Provide the (X, Y) coordinate of the cell's center where the given text is located.  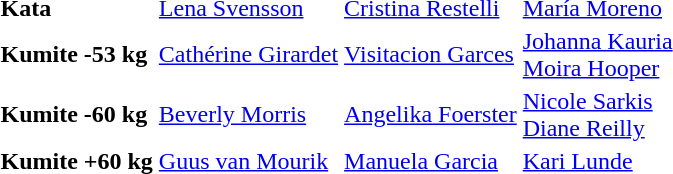
Angelika Foerster (431, 114)
Beverly Morris (248, 114)
Cathérine Girardet (248, 54)
Visitacion Garces (431, 54)
